Extract the [X, Y] coordinate from the center of the cell holding the provided text.  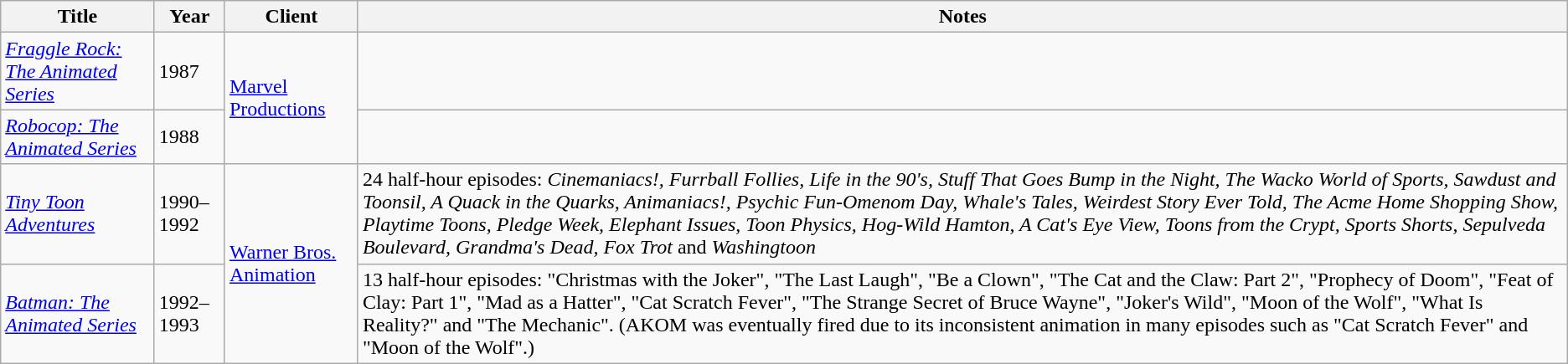
1988 [189, 137]
Marvel Productions [291, 99]
Year [189, 17]
1992–1993 [189, 313]
1987 [189, 71]
Tiny Toon Adventures [77, 214]
Robocop: The Animated Series [77, 137]
Client [291, 17]
Notes [962, 17]
Fraggle Rock: The Animated Series [77, 71]
Title [77, 17]
Warner Bros. Animation [291, 264]
Batman: The Animated Series [77, 313]
1990–1992 [189, 214]
